Detect which cell encompasses the target text, then output its [X, Y] center coordinate. 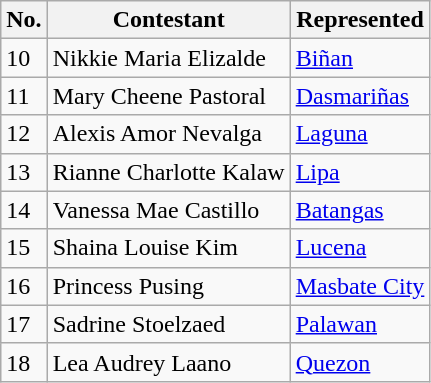
Vanessa Mae Castillo [168, 210]
15 [24, 248]
Lipa [360, 172]
Sadrine Stoelzaed [168, 324]
Quezon [360, 362]
Represented [360, 20]
Alexis Amor Nevalga [168, 134]
10 [24, 58]
13 [24, 172]
Shaina Louise Kim [168, 248]
Batangas [360, 210]
Dasmariñas [360, 96]
Rianne Charlotte Kalaw [168, 172]
Lucena [360, 248]
Biñan [360, 58]
11 [24, 96]
Princess Pusing [168, 286]
16 [24, 286]
Mary Cheene Pastoral [168, 96]
Contestant [168, 20]
No. [24, 20]
Nikkie Maria Elizalde [168, 58]
12 [24, 134]
14 [24, 210]
Masbate City [360, 286]
17 [24, 324]
Palawan [360, 324]
Laguna [360, 134]
Lea Audrey Laano [168, 362]
18 [24, 362]
